Capture the cell that displays the provided text and extract its (X, Y) central coordinate. 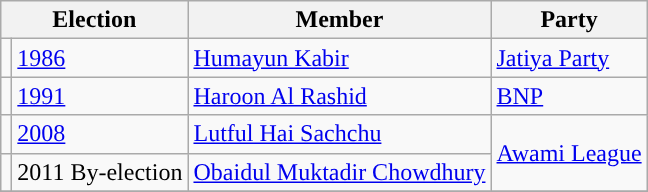
Member (340, 20)
1986 (100, 58)
Jatiya Party (569, 58)
1991 (100, 96)
BNP (569, 96)
Obaidul Muktadir Chowdhury (340, 172)
Humayun Kabir (340, 58)
2008 (100, 134)
Haroon Al Rashid (340, 96)
2011 By-election (100, 172)
Party (569, 20)
Election (94, 20)
Awami League (569, 153)
Lutful Hai Sachchu (340, 134)
